Provide the (x, y) coordinate of the cell's center where the given text is located.  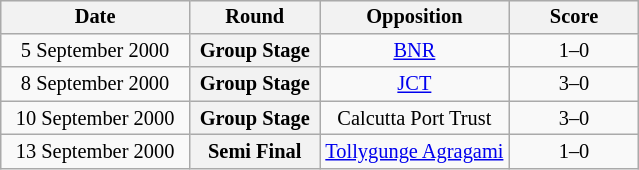
13 September 2000 (95, 152)
BNR (415, 51)
Tollygunge Agragami (415, 152)
JCT (415, 84)
10 September 2000 (95, 118)
Score (574, 17)
Round (255, 17)
8 September 2000 (95, 84)
Opposition (415, 17)
Calcutta Port Trust (415, 118)
5 September 2000 (95, 51)
Date (95, 17)
Semi Final (255, 152)
